Detect which cell encompasses the target text, then output its (x, y) center coordinate. 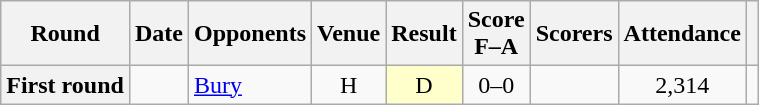
Scorers (574, 34)
D (424, 85)
Result (424, 34)
Opponents (250, 34)
Venue (349, 34)
Round (66, 34)
0–0 (496, 85)
First round (66, 85)
ScoreF–A (496, 34)
Date (158, 34)
Bury (250, 85)
2,314 (682, 85)
H (349, 85)
Attendance (682, 34)
